Extract the [x, y] coordinate from the center of the cell holding the provided text.  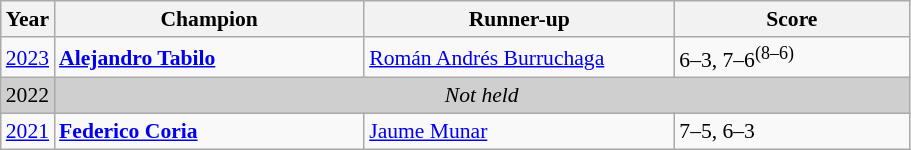
Alejandro Tabilo [209, 58]
Year [28, 19]
7–5, 6–3 [792, 132]
2021 [28, 132]
6–3, 7–6(8–6) [792, 58]
Jaume Munar [519, 132]
Score [792, 19]
Champion [209, 19]
2023 [28, 58]
Not held [482, 96]
Román Andrés Burruchaga [519, 58]
2022 [28, 96]
Federico Coria [209, 132]
Runner-up [519, 19]
